Find where the given text appears and provide that cell's center as [x, y] coordinate. 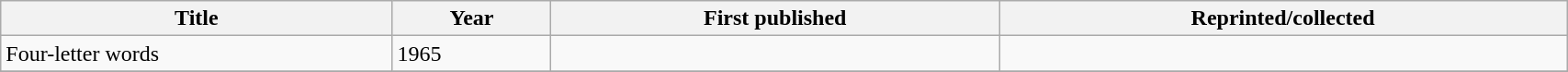
Year [472, 18]
Four-letter words [197, 54]
Title [197, 18]
1965 [472, 54]
First published [775, 18]
Reprinted/collected [1283, 18]
